Detect which cell encompasses the target text, then output its [X, Y] center coordinate. 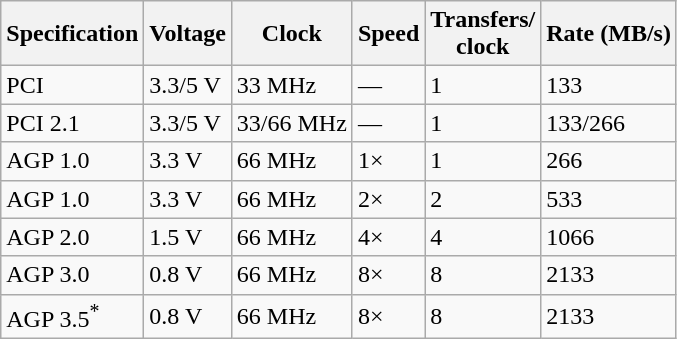
AGP 3.5* [72, 316]
AGP 3.0 [72, 275]
Specification [72, 34]
2× [388, 199]
1× [388, 161]
Rate (MB/s) [609, 34]
1066 [609, 237]
Speed [388, 34]
133/266 [609, 123]
533 [609, 199]
2 [483, 199]
PCI 2.1 [72, 123]
1.5 V [188, 237]
Voltage [188, 34]
33 MHz [292, 85]
Transfers/clock [483, 34]
133 [609, 85]
4 [483, 237]
4× [388, 237]
Clock [292, 34]
PCI [72, 85]
AGP 2.0 [72, 237]
33/66 MHz [292, 123]
266 [609, 161]
